Extract the [X, Y] coordinate from the center of the cell holding the provided text.  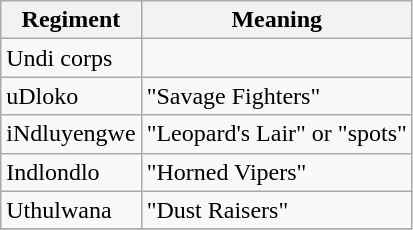
Indlondlo [71, 172]
"Savage Fighters" [276, 96]
uDloko [71, 96]
Meaning [276, 20]
"Dust Raisers" [276, 210]
iNdluyengwe [71, 134]
Uthulwana [71, 210]
Undi corps [71, 58]
"Horned Vipers" [276, 172]
"Leopard's Lair" or "spots" [276, 134]
Regiment [71, 20]
